Pinpoint the cell where the given text exists, returning its (X, Y) midpoint coordinate. 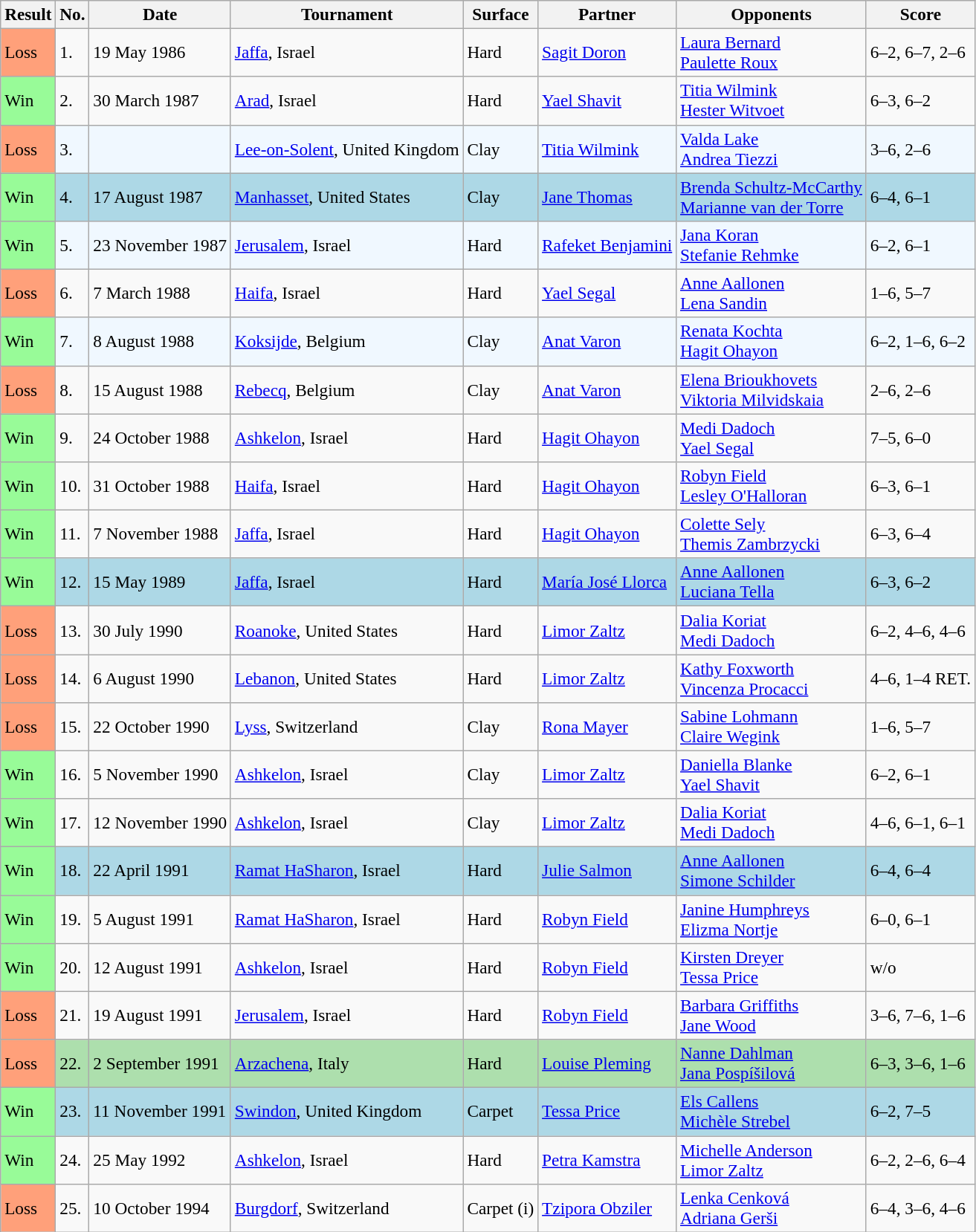
15 August 1988 (160, 389)
17 August 1987 (160, 196)
24 October 1988 (160, 437)
Kirsten Dreyer Tessa Price (772, 967)
25. (73, 1208)
Score (920, 14)
12. (73, 583)
Yael Shavit (607, 101)
18. (73, 871)
Renata Kochta Hagit Ohayon (772, 342)
Els Callens Michèle Strebel (772, 1112)
2. (73, 101)
21. (73, 1015)
Brenda Schultz-McCarthy Marianne van der Torre (772, 196)
6–2, 7–5 (920, 1112)
Janine Humphreys Elizma Nortje (772, 918)
24. (73, 1159)
No. (73, 14)
Anne Aallonen Simone Schilder (772, 871)
6–2, 4–6, 4–6 (920, 630)
3. (73, 149)
19. (73, 918)
8. (73, 389)
Nanne Dahlman Jana Pospíšilová (772, 1063)
4. (73, 196)
7. (73, 342)
Titia Wilmink Hester Witvoet (772, 101)
3–6, 7–6, 1–6 (920, 1015)
6–3, 6–1 (920, 486)
12 November 1990 (160, 823)
5. (73, 245)
Burgdorf, Switzerland (346, 1208)
Valda Lake Andrea Tiezzi (772, 149)
10 October 1994 (160, 1208)
3–6, 2–6 (920, 149)
6. (73, 293)
6–2, 2–6, 6–4 (920, 1159)
Jane Thomas (607, 196)
María José Llorca (607, 583)
Titia Wilmink (607, 149)
6–2, 1–6, 6–2 (920, 342)
Laura Bernard Paulette Roux (772, 52)
6 August 1990 (160, 678)
Louise Pleming (607, 1063)
13. (73, 630)
6–3, 3–6, 1–6 (920, 1063)
Robyn Field Lesley O'Halloran (772, 486)
w/o (920, 967)
5 November 1990 (160, 774)
Jana Koran Stefanie Rehmke (772, 245)
6–4, 3–6, 4–6 (920, 1208)
Swindon, United Kingdom (346, 1112)
Petra Kamstra (607, 1159)
Yael Segal (607, 293)
12 August 1991 (160, 967)
Surface (501, 14)
30 March 1987 (160, 101)
Date (160, 14)
Opponents (772, 14)
2–6, 2–6 (920, 389)
23 November 1987 (160, 245)
4–6, 6–1, 6–1 (920, 823)
Medi Dadoch Yael Segal (772, 437)
Arzachena, Italy (346, 1063)
Carpet (i) (501, 1208)
Barbara Griffiths Jane Wood (772, 1015)
6–0, 6–1 (920, 918)
5 August 1991 (160, 918)
Lyss, Switzerland (346, 727)
11. (73, 534)
25 May 1992 (160, 1159)
22 April 1991 (160, 871)
8 August 1988 (160, 342)
9. (73, 437)
19 May 1986 (160, 52)
22. (73, 1063)
14. (73, 678)
Roanoke, United States (346, 630)
Elena Brioukhovets Viktoria Milvidskaia (772, 389)
Sabine Lohmann Claire Wegink (772, 727)
Sagit Doron (607, 52)
4–6, 1–4 RET. (920, 678)
11 November 1991 (160, 1112)
15. (73, 727)
Result (28, 14)
31 October 1988 (160, 486)
19 August 1991 (160, 1015)
23. (73, 1112)
Partner (607, 14)
Kathy Foxworth Vincenza Procacci (772, 678)
22 October 1990 (160, 727)
6–4, 6–1 (920, 196)
Lee-on-Solent, United Kingdom (346, 149)
17. (73, 823)
Tournament (346, 14)
Carpet (501, 1112)
6–3, 6–4 (920, 534)
Daniella Blanke Yael Shavit (772, 774)
Tzipora Obziler (607, 1208)
10. (73, 486)
20. (73, 967)
Rebecq, Belgium (346, 389)
6–4, 6–4 (920, 871)
7–5, 6–0 (920, 437)
Arad, Israel (346, 101)
Anne Aallonen Lena Sandin (772, 293)
16. (73, 774)
Tessa Price (607, 1112)
2 September 1991 (160, 1063)
7 November 1988 (160, 534)
Lebanon, United States (346, 678)
Colette Sely Themis Zambrzycki (772, 534)
Anne Aallonen Luciana Tella (772, 583)
7 March 1988 (160, 293)
Manhasset, United States (346, 196)
Julie Salmon (607, 871)
Rona Mayer (607, 727)
Lenka Cenková Adriana Gerši (772, 1208)
6–2, 6–7, 2–6 (920, 52)
Rafeket Benjamini (607, 245)
Michelle Anderson Limor Zaltz (772, 1159)
30 July 1990 (160, 630)
1. (73, 52)
Koksijde, Belgium (346, 342)
15 May 1989 (160, 583)
